Extract the (x, y) coordinate from the center of the cell holding the provided text.  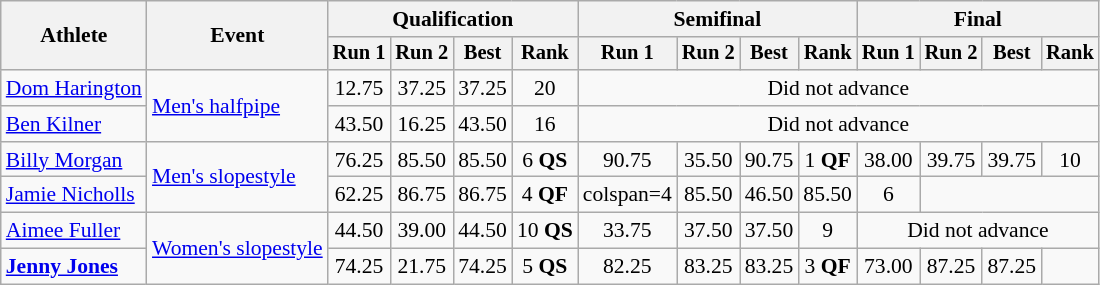
73.00 (888, 267)
Jamie Nicholls (74, 195)
5 QS (545, 267)
76.25 (360, 160)
46.50 (770, 195)
4 QF (545, 195)
10 QS (545, 231)
6 QS (545, 160)
20 (545, 88)
82.25 (628, 267)
Women's slopestyle (238, 248)
6 (888, 195)
62.25 (360, 195)
Qualification (453, 19)
Semifinal (718, 19)
Final (978, 19)
Men's halfpipe (238, 106)
Aimee Fuller (74, 231)
1 QF (828, 160)
Event (238, 36)
10 (1070, 160)
35.50 (708, 160)
3 QF (828, 267)
Dom Harington (74, 88)
16.25 (422, 124)
12.75 (360, 88)
colspan=4 (628, 195)
9 (828, 231)
16 (545, 124)
Billy Morgan (74, 160)
21.75 (422, 267)
Jenny Jones (74, 267)
Men's slopestyle (238, 178)
33.75 (628, 231)
Ben Kilner (74, 124)
39.00 (422, 231)
Athlete (74, 36)
38.00 (888, 160)
